Search for the cell housing the specified text and yield its (x, y) center coordinate. 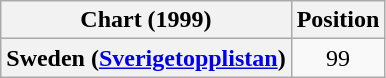
Chart (1999) (146, 20)
Position (338, 20)
99 (338, 58)
Sweden (Sverigetopplistan) (146, 58)
